Return (x, y) of the center of cell containing provided text 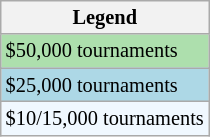
Legend (105, 17)
$10/15,000 tournaments (105, 118)
$50,000 tournaments (105, 51)
$25,000 tournaments (105, 85)
